For the text-containing cell, return its midpoint in (X, Y) coordinate format. 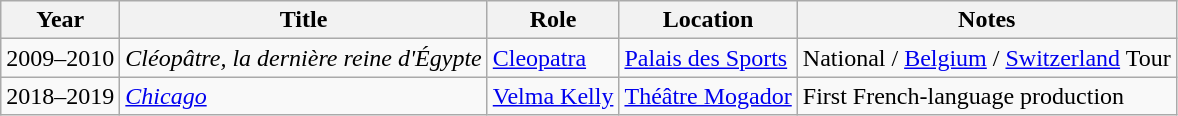
2018–2019 (60, 96)
Cléopâtre, la dernière reine d'Égypte (304, 58)
Chicago (304, 96)
Title (304, 20)
Role (553, 20)
First French-language production (986, 96)
Velma Kelly (553, 96)
Cleopatra (553, 58)
Théâtre Mogador (708, 96)
National / Belgium / Switzerland Tour (986, 58)
Location (708, 20)
Notes (986, 20)
Palais des Sports (708, 58)
Year (60, 20)
2009–2010 (60, 58)
